Locate the cell with the specified text and output its [x, y] center coordinate. 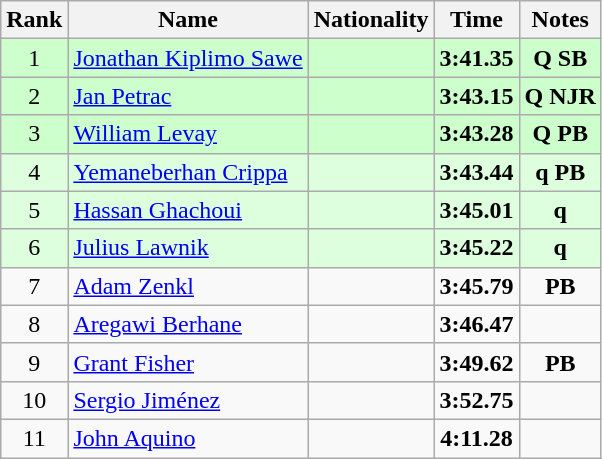
Name [188, 20]
Sergio Jiménez [188, 400]
William Levay [188, 134]
3:49.62 [476, 362]
9 [34, 362]
3:43.15 [476, 96]
Adam Zenkl [188, 286]
4:11.28 [476, 438]
Nationality [371, 20]
4 [34, 172]
5 [34, 210]
Hassan Ghachoui [188, 210]
John Aquino [188, 438]
2 [34, 96]
7 [34, 286]
Jan Petrac [188, 96]
3:41.35 [476, 58]
3 [34, 134]
8 [34, 324]
1 [34, 58]
Q PB [560, 134]
3:45.01 [476, 210]
Rank [34, 20]
Grant Fisher [188, 362]
Q NJR [560, 96]
q PB [560, 172]
3:45.79 [476, 286]
Q SB [560, 58]
6 [34, 248]
3:52.75 [476, 400]
11 [34, 438]
3:46.47 [476, 324]
3:43.28 [476, 134]
Time [476, 20]
3:45.22 [476, 248]
Julius Lawnik [188, 248]
3:43.44 [476, 172]
Notes [560, 20]
Aregawi Berhane [188, 324]
10 [34, 400]
Yemaneberhan Crippa [188, 172]
Jonathan Kiplimo Sawe [188, 58]
